Output the [x, y] coordinate of the center of the cell containing the given text.  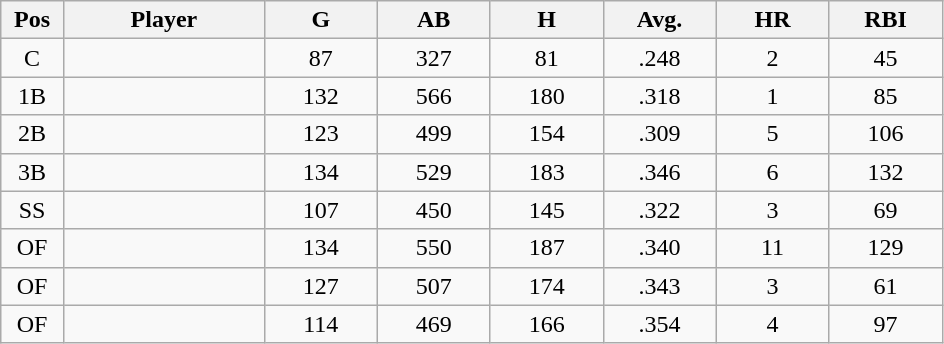
154 [546, 134]
469 [434, 324]
61 [886, 286]
166 [546, 324]
.340 [660, 248]
H [546, 20]
Pos [32, 20]
550 [434, 248]
.343 [660, 286]
.346 [660, 172]
.322 [660, 210]
129 [886, 248]
180 [546, 96]
107 [320, 210]
AB [434, 20]
4 [772, 324]
145 [546, 210]
HR [772, 20]
Avg. [660, 20]
3B [32, 172]
529 [434, 172]
.354 [660, 324]
2 [772, 58]
106 [886, 134]
SS [32, 210]
327 [434, 58]
2B [32, 134]
1B [32, 96]
450 [434, 210]
187 [546, 248]
174 [546, 286]
Player [164, 20]
127 [320, 286]
5 [772, 134]
85 [886, 96]
123 [320, 134]
6 [772, 172]
.309 [660, 134]
11 [772, 248]
1 [772, 96]
.248 [660, 58]
114 [320, 324]
RBI [886, 20]
566 [434, 96]
499 [434, 134]
183 [546, 172]
.318 [660, 96]
97 [886, 324]
C [32, 58]
87 [320, 58]
81 [546, 58]
69 [886, 210]
507 [434, 286]
G [320, 20]
45 [886, 58]
